Locate the cell with the specified text and output its [X, Y] center coordinate. 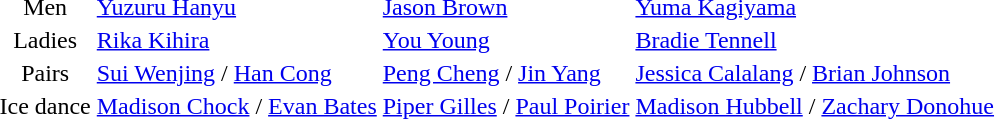
You Young [506, 40]
Peng Cheng / Jin Yang [506, 73]
Rika Kihira [236, 40]
Sui Wenjing / Han Cong [236, 73]
